Find where the given text appears and provide that cell's center as (x, y) coordinate. 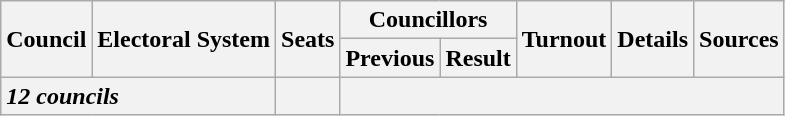
Sources (740, 39)
Council (46, 39)
Previous (390, 58)
Seats (308, 39)
Details (653, 39)
Electoral System (184, 39)
Result (478, 58)
12 councils (138, 96)
Turnout (564, 39)
Councillors (428, 20)
